Return [x, y] of the center of cell containing provided text 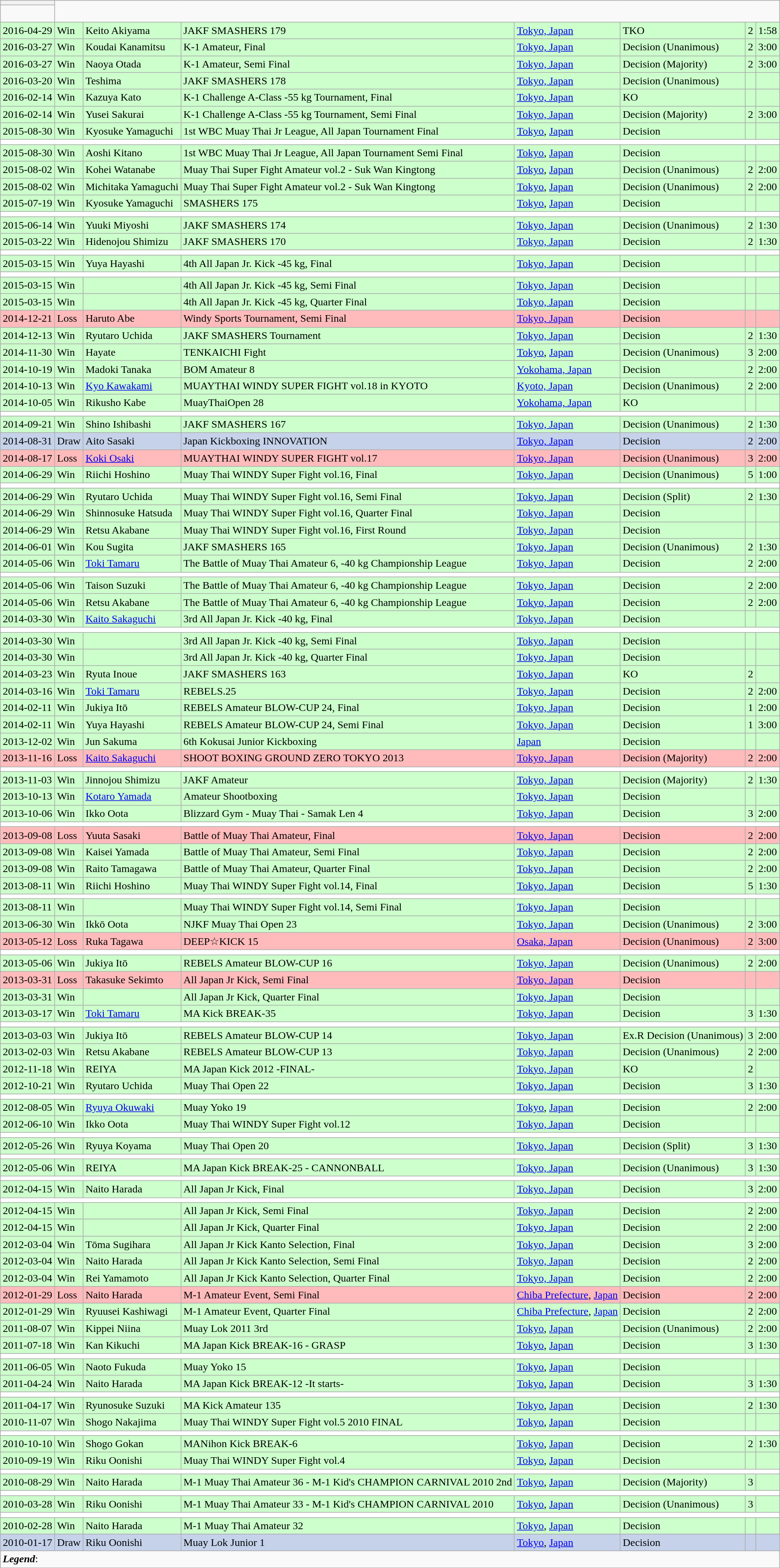
2014-10-05 [27, 402]
Kou Sugita [132, 547]
TKO [683, 30]
REBELS.25 [348, 691]
6th Kokusai Junior Kickboxing [348, 741]
2013-06-30 [27, 924]
1st WBC Muay Thai Jr League, All Japan Tournament Final [348, 131]
Muay Thai WINDY Super Fight vol.4 [348, 1461]
2015-06-14 [27, 225]
All Japan Jr Kick Kanto Selection, Quarter Final [348, 1278]
2010-02-28 [27, 1526]
2012-11-18 [27, 1069]
2014-03-23 [27, 674]
SMASHERS 175 [348, 203]
1:58 [768, 30]
2013-12-02 [27, 741]
2013-10-06 [27, 813]
Ryuya Okuwaki [132, 1107]
2011-06-05 [27, 1367]
MUAYTHAI WINDY SUPER FIGHT vol.18 in KYOTO [348, 386]
Shino Ishibashi [132, 425]
2013-05-12 [27, 941]
Jinnojou Shimizu [132, 780]
2011-04-17 [27, 1405]
2013-11-16 [27, 758]
NJKF Muay Thai Open 23 [348, 924]
DEEP☆KICK 15 [348, 941]
Aoshi Kitano [132, 153]
BOM Amateur 8 [348, 369]
JAKF SMASHERS 165 [348, 547]
2011-08-07 [27, 1328]
Muay Yoko 19 [348, 1107]
Kan Kikuchi [132, 1345]
2016-03-20 [27, 81]
REBELS Amateur BLOW-CUP 14 [348, 1035]
Kippei Niina [132, 1328]
Legend: [390, 1559]
1st WBC Muay Thai Jr League, All Japan Tournament Semi Final [348, 153]
K-1 Amateur, Semi Final [348, 64]
MA Kick Amateur 135 [348, 1405]
MuayThaiOpen 28 [348, 402]
Ryuusei Kashiwagi [132, 1312]
REBELS Amateur BLOW-CUP 16 [348, 963]
Muay Thai WINDY Super Fight vol.16, Final [348, 475]
2013-11-03 [27, 780]
Ikkō Oota [132, 924]
Ryuta Inoue [132, 674]
Taison Suzuki [132, 585]
2014-12-13 [27, 335]
REBELS Amateur BLOW-CUP 13 [348, 1052]
Koki Osaki [132, 458]
2015-07-19 [27, 203]
Raito Tamagawa [132, 869]
Rikusho Kabe [132, 402]
Muay Thai WINDY Super Fight vol.16, Semi Final [348, 496]
2010-09-19 [27, 1461]
2010-03-28 [27, 1504]
4th All Japan Jr. Kick -45 kg, Semi Final [348, 285]
Osaka, Japan [567, 941]
Michitaka Yamaguchi [132, 187]
MA Japan Kick BREAK-16 - GRASP [348, 1345]
2014-10-19 [27, 369]
TENKAICHI Fight [348, 352]
2012-05-26 [27, 1146]
Ryuya Koyama [132, 1146]
All Japan Jr Kick Kanto Selection, Final [348, 1245]
Blizzard Gym - Muay Thai - Samak Len 4 [348, 813]
Jun Sakuma [132, 741]
4th All Japan Jr. Kick -45 kg, Quarter Final [348, 302]
Windy Sports Tournament, Semi Final [348, 319]
2014-03-16 [27, 691]
JAKF SMASHERS 174 [348, 225]
Kohei Watanabe [132, 169]
2013-05-06 [27, 963]
Rei Yamamoto [132, 1278]
2013-10-13 [27, 797]
Yuuta Sasaki [132, 835]
Koudai Kanamitsu [132, 47]
MUAYTHAI WINDY SUPER FIGHT vol.17 [348, 458]
2014-12-21 [27, 319]
MA Japan Kick 2012 -FINAL- [348, 1069]
Naoya Otada [132, 64]
Takasuke Sekimto [132, 980]
JAKF SMASHERS 170 [348, 242]
Battle of Muay Thai Amateur, Quarter Final [348, 869]
Shogo Gokan [132, 1444]
MA Kick BREAK-35 [348, 1014]
Keito Akiyama [132, 30]
Muay Thai WINDY Super Fight vol.5 2010 FINAL [348, 1422]
Kaisei Yamada [132, 852]
All Japan Jr Kick, Final [348, 1189]
M-1 Muay Thai Amateur 36 - M-1 Kid's CHAMPION CARNIVAL 2010 2nd [348, 1482]
1:00 [768, 475]
Muay Thai WINDY Super Fight vol.14, Final [348, 886]
Ruka Tagawa [132, 941]
Amateur Shootboxing [348, 797]
Muay Yoko 15 [348, 1367]
K-1 Challenge A-Class -55 kg Tournament, Semi Final [348, 114]
MA Japan Kick BREAK-12 -It starts- [348, 1384]
2012-10-21 [27, 1086]
2014-10-13 [27, 386]
Naoto Fukuda [132, 1367]
Japan Kickboxing INNOVATION [348, 441]
2010-01-17 [27, 1542]
3rd All Japan Jr. Kick -40 kg, Final [348, 619]
2014-06-01 [27, 547]
Ryunosuke Suzuki [132, 1405]
Shinnosuke Hatsuda [132, 513]
Haruto Abe [132, 319]
Battle of Muay Thai Amateur, Semi Final [348, 852]
JAKF SMASHERS 178 [348, 81]
Muay Thai WINDY Super Fight vol.12 [348, 1124]
Yusei Sakurai [132, 114]
2014-11-30 [27, 352]
Kyoto, Japan [567, 386]
JAKF SMASHERS Tournament [348, 335]
Teshima [132, 81]
K-1 Challenge A-Class -55 kg Tournament, Final [348, 98]
Hidenojou Shimizu [132, 242]
2010-11-07 [27, 1422]
Muay Thai Open 22 [348, 1086]
M-1 Muay Thai Amateur 32 [348, 1526]
2013-03-17 [27, 1014]
M-1 Muay Thai Amateur 33 - M-1 Kid's CHAMPION CARNIVAL 2010 [348, 1504]
Muay Thai Open 20 [348, 1146]
2012-06-10 [27, 1124]
2012-05-06 [27, 1167]
Shogo Nakajima [132, 1422]
Muay Lok 2011 3rd [348, 1328]
2012-08-05 [27, 1107]
2014-08-31 [27, 441]
2015-03-22 [27, 242]
Hayate [132, 352]
2013-03-03 [27, 1035]
Yuuki Miyoshi [132, 225]
Muay Thai WINDY Super Fight vol.16, Quarter Final [348, 513]
Muay Lok Junior 1 [348, 1542]
2014-09-21 [27, 425]
M-1 Amateur Event, Quarter Final [348, 1312]
JAKF Amateur [348, 780]
Battle of Muay Thai Amateur, Final [348, 835]
K-1 Amateur, Final [348, 47]
Aito Sasaki [132, 441]
Kyo Kawakami [132, 386]
JAKF SMASHERS 163 [348, 674]
JAKF SMASHERS 167 [348, 425]
MANihon Kick BREAK-6 [348, 1444]
REBELS Amateur BLOW-CUP 24, Semi Final [348, 725]
Madoki Tanaka [132, 369]
All Japan Jr Kick Kanto Selection, Semi Final [348, 1261]
REBELS Amateur BLOW-CUP 24, Final [348, 708]
2016-04-29 [27, 30]
2014-08-17 [27, 458]
Kotaro Yamada [132, 797]
Tōma Sugihara [132, 1245]
Japan [567, 741]
3rd All Japan Jr. Kick -40 kg, Semi Final [348, 640]
2010-10-10 [27, 1444]
SHOOT BOXING GROUND ZERO TOKYO 2013 [348, 758]
2013-02-03 [27, 1052]
Kazuya Kato [132, 98]
MA Japan Kick BREAK-25 - CANNONBALL [348, 1167]
2011-04-24 [27, 1384]
Ex.R Decision (Unanimous) [683, 1035]
2011-07-18 [27, 1345]
4th All Japan Jr. Kick -45 kg, Final [348, 263]
2010-08-29 [27, 1482]
3rd All Japan Jr. Kick -40 kg, Quarter Final [348, 658]
JAKF SMASHERS 179 [348, 30]
Muay Thai WINDY Super Fight vol.16, First Round [348, 530]
Muay Thai WINDY Super Fight vol.14, Semi Final [348, 907]
M-1 Amateur Event, Semi Final [348, 1295]
